From the cell containing the given text, extract its center point as (X, Y) coordinate. 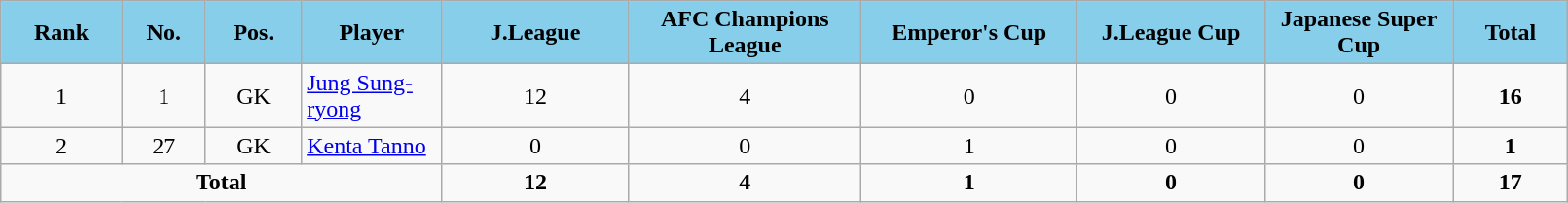
J.League Cup (1171, 33)
17 (1511, 183)
AFC Champions League (745, 33)
Emperor's Cup (968, 33)
Pos. (253, 33)
Player (372, 33)
Kenta Tanno (372, 146)
No. (164, 33)
Japanese Super Cup (1359, 33)
27 (164, 146)
Rank (61, 33)
2 (61, 146)
Jung Sung-ryong (372, 95)
16 (1511, 95)
J.League (535, 33)
